Output the [x, y] coordinate of the center of the cell containing the given text.  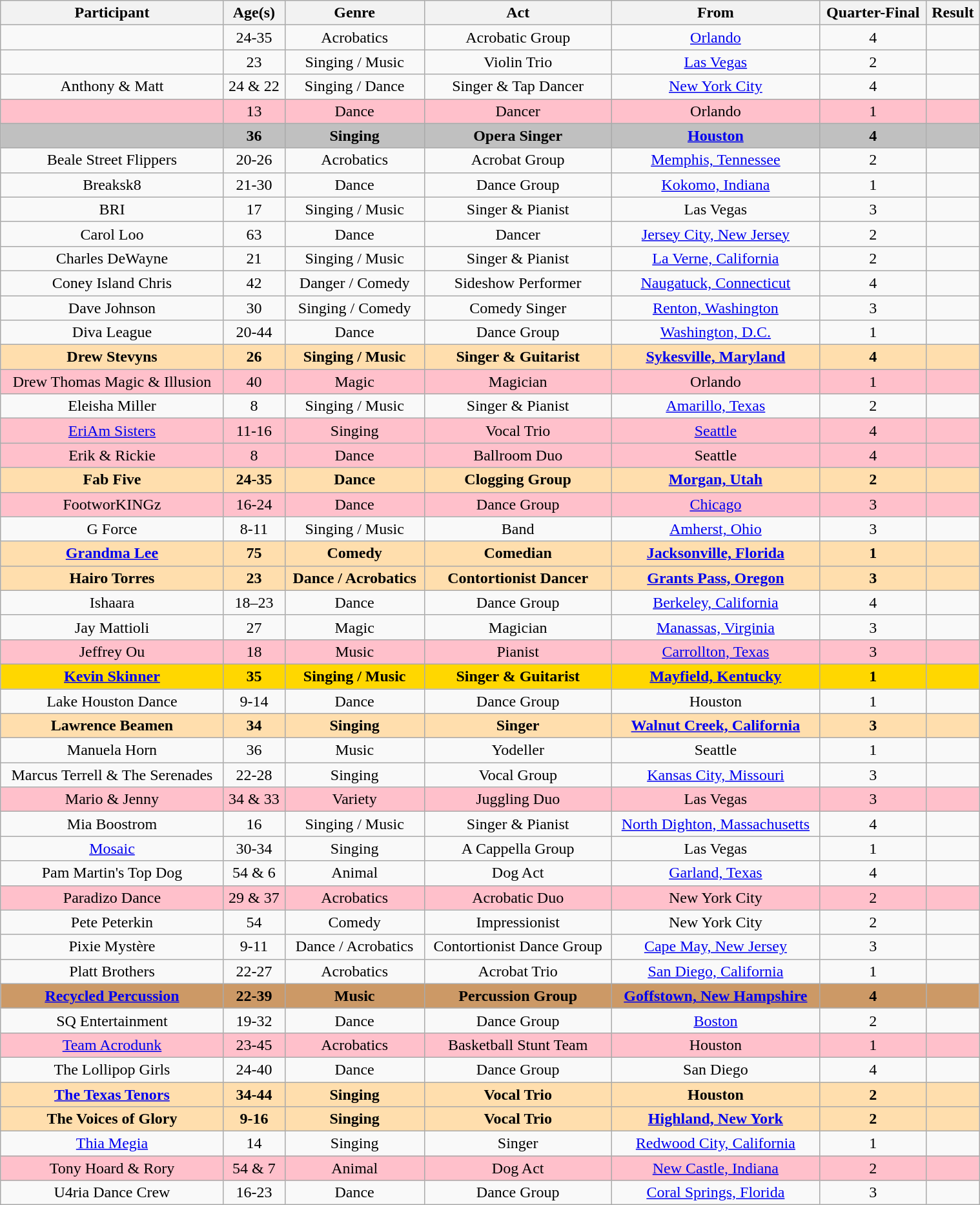
Highland, New York [715, 1119]
20-44 [254, 333]
Coney Island Chris [112, 283]
Clogging Group [518, 480]
Manassas, Virginia [715, 627]
The Voices of Glory [112, 1119]
35 [254, 676]
Jersey City, New Jersey [715, 234]
Age(s) [254, 13]
24 & 22 [254, 87]
Percussion Group [518, 996]
Berkeley, California [715, 602]
Erik & Rickie [112, 455]
Diva League [112, 333]
G Force [112, 529]
20-26 [254, 160]
Tony Hoard & Rory [112, 1168]
Grants Pass, Oregon [715, 578]
9-14 [254, 701]
Memphis, Tennessee [715, 160]
Boston [715, 1020]
17 [254, 209]
Result [953, 13]
13 [254, 111]
30 [254, 308]
Acrobat Trio [518, 971]
Contortionist Dancer [518, 578]
Team Acrodunk [112, 1045]
Acrobatic Group [518, 37]
Fab Five [112, 480]
Redwood City, California [715, 1144]
24-40 [254, 1069]
Pixie Mystère [112, 947]
Mayfield, Kentucky [715, 676]
La Verne, California [715, 258]
Anthony & Matt [112, 87]
21 [254, 258]
19-32 [254, 1020]
Morgan, Utah [715, 480]
Dave Johnson [112, 308]
63 [254, 234]
Pete Peterkin [112, 922]
Paradizo Dance [112, 898]
Danger / Comedy [354, 283]
40 [254, 382]
Breaksk8 [112, 185]
Marcus Terrell & The Serenades [112, 775]
Washington, D.C. [715, 333]
Pianist [518, 652]
Jay Mattioli [112, 627]
22-28 [254, 775]
Acrobat Group [518, 160]
8-11 [254, 529]
Naugatuck, Connecticut [715, 283]
Coral Springs, Florida [715, 1193]
Carrollton, Texas [715, 652]
From [715, 13]
Drew Thomas Magic & Illusion [112, 382]
The Lollipop Girls [112, 1069]
Chicago [715, 504]
30-34 [254, 849]
54 & 6 [254, 873]
Mosaic [112, 849]
Drew Stevyns [112, 357]
Kansas City, Missouri [715, 775]
Singer & Tap Dancer [518, 87]
Ballroom Duo [518, 455]
Kevin Skinner [112, 676]
Singing / Comedy [354, 308]
Juggling Duo [518, 799]
New Castle, Indiana [715, 1168]
Impressionist [518, 922]
Acrobatic Duo [518, 898]
34 & 33 [254, 799]
Participant [112, 13]
Eleisha Miller [112, 406]
14 [254, 1144]
Grandma Lee [112, 553]
Yodeller [518, 750]
Sykesville, Maryland [715, 357]
16 [254, 824]
A Cappella Group [518, 849]
Variety [354, 799]
Mia Boostrom [112, 824]
Opera Singer [518, 136]
21-30 [254, 185]
16-24 [254, 504]
Hairo Torres [112, 578]
Mario & Jenny [112, 799]
26 [254, 357]
Band [518, 529]
75 [254, 553]
Goffstown, New Hampshire [715, 996]
23-45 [254, 1045]
Ishaara [112, 602]
22-27 [254, 971]
Basketball Stunt Team [518, 1045]
Platt Brothers [112, 971]
Jacksonville, Florida [715, 553]
Vocal Group [518, 775]
18–23 [254, 602]
Cape May, New Jersey [715, 947]
27 [254, 627]
EriAm Sisters [112, 431]
Jeffrey Ou [112, 652]
The Texas Tenors [112, 1095]
Amherst, Ohio [715, 529]
54 & 7 [254, 1168]
FootworKINGz [112, 504]
9-16 [254, 1119]
Act [518, 13]
Walnut Creek, California [715, 726]
Charles DeWayne [112, 258]
Amarillo, Texas [715, 406]
11-16 [254, 431]
16-23 [254, 1193]
Lawrence Beamen [112, 726]
Genre [354, 13]
Comedian [518, 553]
North Dighton, Massachusetts [715, 824]
Quarter-Final [873, 13]
Singing / Dance [354, 87]
Contortionist Dance Group [518, 947]
Pam Martin's Top Dog [112, 873]
U4ria Dance Crew [112, 1193]
Renton, Washington [715, 308]
SQ Entertainment [112, 1020]
Violin Trio [518, 62]
42 [254, 283]
Sideshow Performer [518, 283]
Beale Street Flippers [112, 160]
BRI [112, 209]
Thia Megia [112, 1144]
54 [254, 922]
18 [254, 652]
Kokomo, Indiana [715, 185]
9-11 [254, 947]
34-44 [254, 1095]
22-39 [254, 996]
San Diego, California [715, 971]
Manuela Horn [112, 750]
San Diego [715, 1069]
Comedy Singer [518, 308]
Carol Loo [112, 234]
Garland, Texas [715, 873]
29 & 37 [254, 898]
Lake Houston Dance [112, 701]
Recycled Percussion [112, 996]
34 [254, 726]
